Search for the cell housing the specified text and yield its [X, Y] center coordinate. 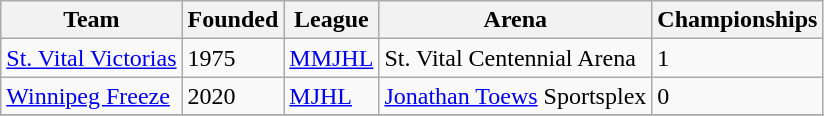
St. Vital Victorias [92, 58]
2020 [233, 96]
1 [738, 58]
0 [738, 96]
Arena [516, 20]
St. Vital Centennial Arena [516, 58]
Founded [233, 20]
MJHL [332, 96]
1975 [233, 58]
Jonathan Toews Sportsplex [516, 96]
Winnipeg Freeze [92, 96]
Championships [738, 20]
MMJHL [332, 58]
Team [92, 20]
League [332, 20]
